Detect which cell encompasses the target text, then output its (X, Y) center coordinate. 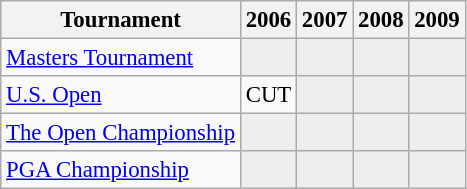
Masters Tournament (121, 58)
2009 (437, 20)
U.S. Open (121, 95)
CUT (268, 95)
2006 (268, 20)
2007 (325, 20)
2008 (381, 20)
Tournament (121, 20)
PGA Championship (121, 170)
The Open Championship (121, 133)
